Extract the (X, Y) coordinate from the center of the cell holding the provided text.  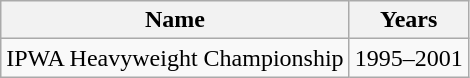
IPWA Heavyweight Championship (175, 58)
Name (175, 20)
Years (408, 20)
1995–2001 (408, 58)
